From the cell containing the given text, extract its center point as (x, y) coordinate. 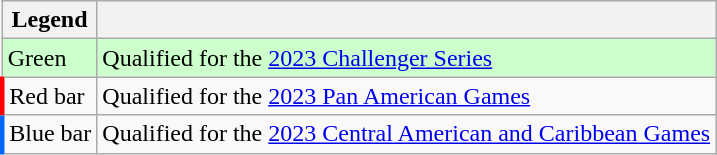
Legend (50, 20)
Qualified for the 2023 Pan American Games (406, 96)
Qualified for the 2023 Challenger Series (406, 58)
Green (50, 58)
Blue bar (50, 134)
Red bar (50, 96)
Qualified for the 2023 Central American and Caribbean Games (406, 134)
